Locate the cell with the specified text and output its [X, Y] center coordinate. 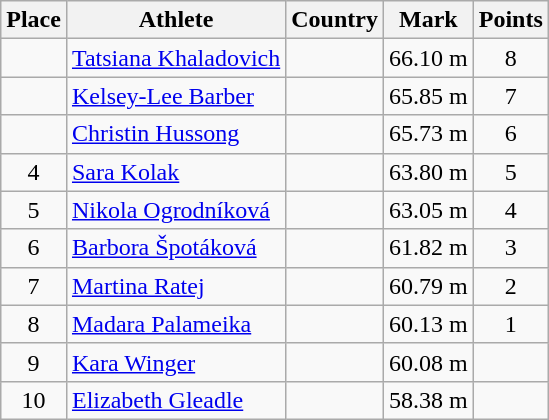
65.85 m [428, 96]
3 [510, 248]
2 [510, 286]
Barbora Špotáková [176, 248]
9 [34, 362]
Sara Kolak [176, 172]
Tatsiana Khaladovich [176, 58]
Martina Ratej [176, 286]
65.73 m [428, 134]
58.38 m [428, 400]
Country [335, 20]
63.80 m [428, 172]
60.13 m [428, 324]
Place [34, 20]
Christin Hussong [176, 134]
Mark [428, 20]
1 [510, 324]
Nikola Ogrodníková [176, 210]
61.82 m [428, 248]
10 [34, 400]
Madara Palameika [176, 324]
Kelsey-Lee Barber [176, 96]
60.08 m [428, 362]
66.10 m [428, 58]
Athlete [176, 20]
60.79 m [428, 286]
Kara Winger [176, 362]
Elizabeth Gleadle [176, 400]
63.05 m [428, 210]
Points [510, 20]
